Pinpoint the cell where the given text exists, returning its (x, y) midpoint coordinate. 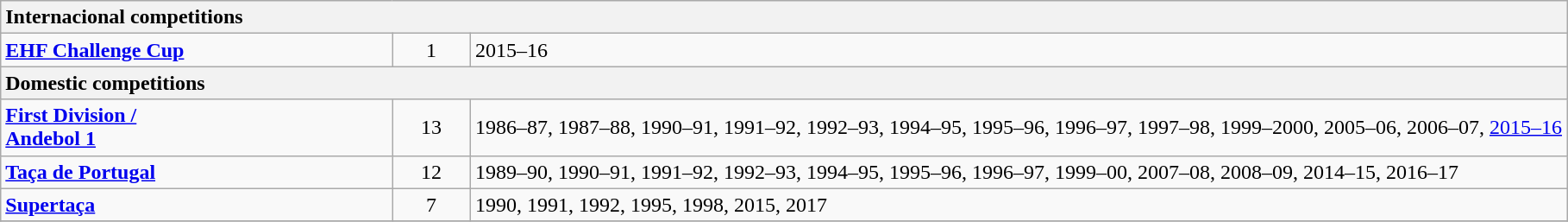
13 (431, 128)
2015–16 (1018, 50)
Taça de Portugal (197, 172)
1986–87, 1987–88, 1990–91, 1991–92, 1992–93, 1994–95, 1995–96, 1996–97, 1997–98, 1999–2000, 2005–06, 2006–07, 2015–16 (1018, 128)
7 (431, 205)
1990, 1991, 1992, 1995, 1998, 2015, 2017 (1018, 205)
Internacional competitions (784, 17)
First Division / Andebol 1 (197, 128)
1989–90, 1990–91, 1991–92, 1992–93, 1994–95, 1995–96, 1996–97, 1999–00, 2007–08, 2008–09, 2014–15, 2016–17 (1018, 172)
12 (431, 172)
Supertaça (197, 205)
EHF Challenge Cup (197, 50)
1 (431, 50)
Domestic competitions (784, 83)
